Extract the (X, Y) coordinate from the center of the cell holding the provided text.  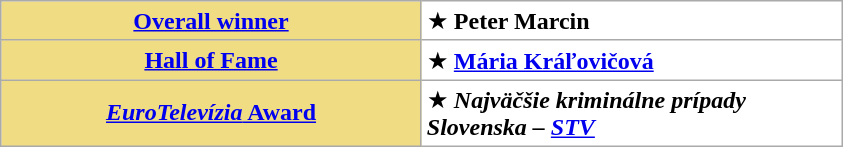
Hall of Fame (212, 60)
★ Peter Marcin (632, 21)
Overall winner (212, 21)
EuroTelevízia Award (212, 114)
★ Najväčšie kriminálne prípady Slovenska – STV (632, 114)
★ Mária Kráľovičová (632, 60)
